Determine the (X, Y) coordinate at the center of the cell enclosing the given text.  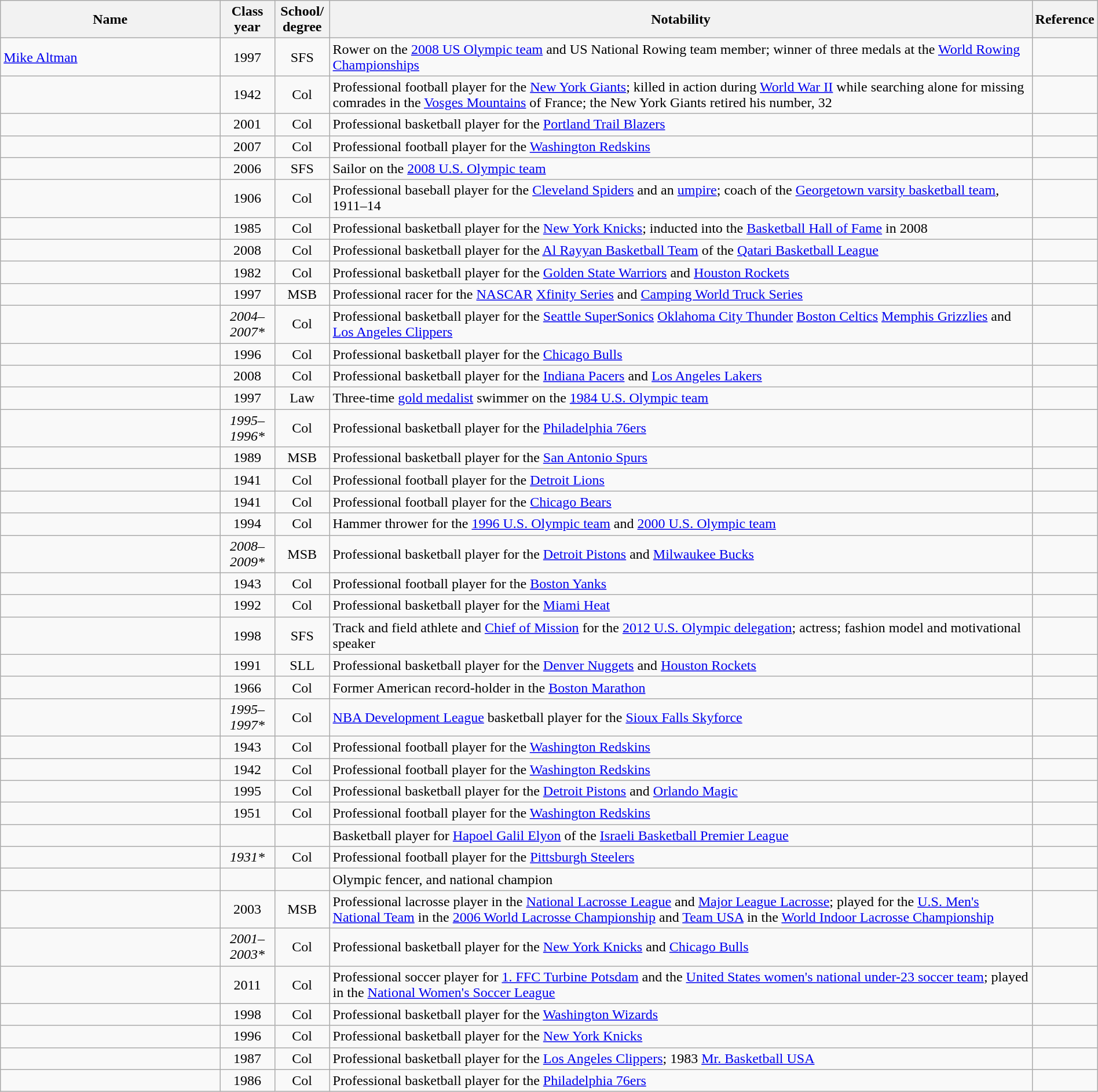
Professional basketball player for the San Antonio Spurs (681, 458)
Professional basketball player for the Golden State Warriors and Houston Rockets (681, 272)
Class year (248, 20)
1985 (248, 228)
Professional racer for the NASCAR Xfinity Series and Camping World Truck Series (681, 294)
Former American record-holder in the Boston Marathon (681, 687)
Professional basketball player for the New York Knicks; inducted into the Basketball Hall of Fame in 2008 (681, 228)
Professional football player for the Chicago Bears (681, 502)
Rower on the 2008 US Olympic team and US National Rowing team member; winner of three medals at the World Rowing Championships (681, 57)
2011 (248, 984)
Professional basketball player for the Denver Nuggets and Houston Rockets (681, 665)
1982 (248, 272)
Sailor on the 2008 U.S. Olympic team (681, 168)
2008–2009* (248, 554)
Reference (1064, 20)
School/degree (302, 20)
1987 (248, 1058)
1951 (248, 813)
NBA Development League basketball player for the Sioux Falls Skyforce (681, 717)
Professional football player for the Detroit Lions (681, 480)
Professional basketball player for the New York Knicks and Chicago Bulls (681, 947)
Professional basketball player for the Washington Wizards (681, 1014)
Mike Altman (110, 57)
1994 (248, 524)
Professional basketball player for the Seattle SuperSonics Oklahoma City Thunder Boston Celtics Memphis Grizzlies and Los Angeles Clippers (681, 324)
2006 (248, 168)
Name (110, 20)
Professional football player for the Boston Yanks (681, 584)
1995 (248, 791)
2007 (248, 146)
2004–2007* (248, 324)
1991 (248, 665)
Professional basketball player for the Portland Trail Blazers (681, 124)
2001–2003* (248, 947)
Professional basketball player for the Detroit Pistons and Milwaukee Bucks (681, 554)
Notability (681, 20)
Professional basketball player for the Detroit Pistons and Orlando Magic (681, 791)
1992 (248, 606)
Hammer thrower for the 1996 U.S. Olympic team and 2000 U.S. Olympic team (681, 524)
1931* (248, 858)
1986 (248, 1080)
1966 (248, 687)
Professional football player for the Pittsburgh Steelers (681, 858)
Professional basketball player for the New York Knicks (681, 1036)
1995–1996* (248, 428)
Olympic fencer, and national champion (681, 880)
1906 (248, 198)
Professional basketball player for the Los Angeles Clippers; 1983 Mr. Basketball USA (681, 1058)
2001 (248, 124)
Professional baseball player for the Cleveland Spiders and an umpire; coach of the Georgetown varsity basketball team, 1911–14 (681, 198)
Professional basketball player for the Indiana Pacers and Los Angeles Lakers (681, 376)
Three-time gold medalist swimmer on the 1984 U.S. Olympic team (681, 398)
Professional basketball player for the Chicago Bulls (681, 354)
Basketball player for Hapoel Galil Elyon of the Israeli Basketball Premier League (681, 836)
1989 (248, 458)
2003 (248, 909)
Professional basketball player for the Miami Heat (681, 606)
Professional basketball player for the Al Rayyan Basketball Team of the Qatari Basketball League (681, 250)
Law (302, 398)
Track and field athlete and Chief of Mission for the 2012 U.S. Olympic delegation; actress; fashion model and motivational speaker (681, 636)
1995–1997* (248, 717)
SLL (302, 665)
